Scan for the cell matching the given text and deliver its [X, Y] coordinate at center. 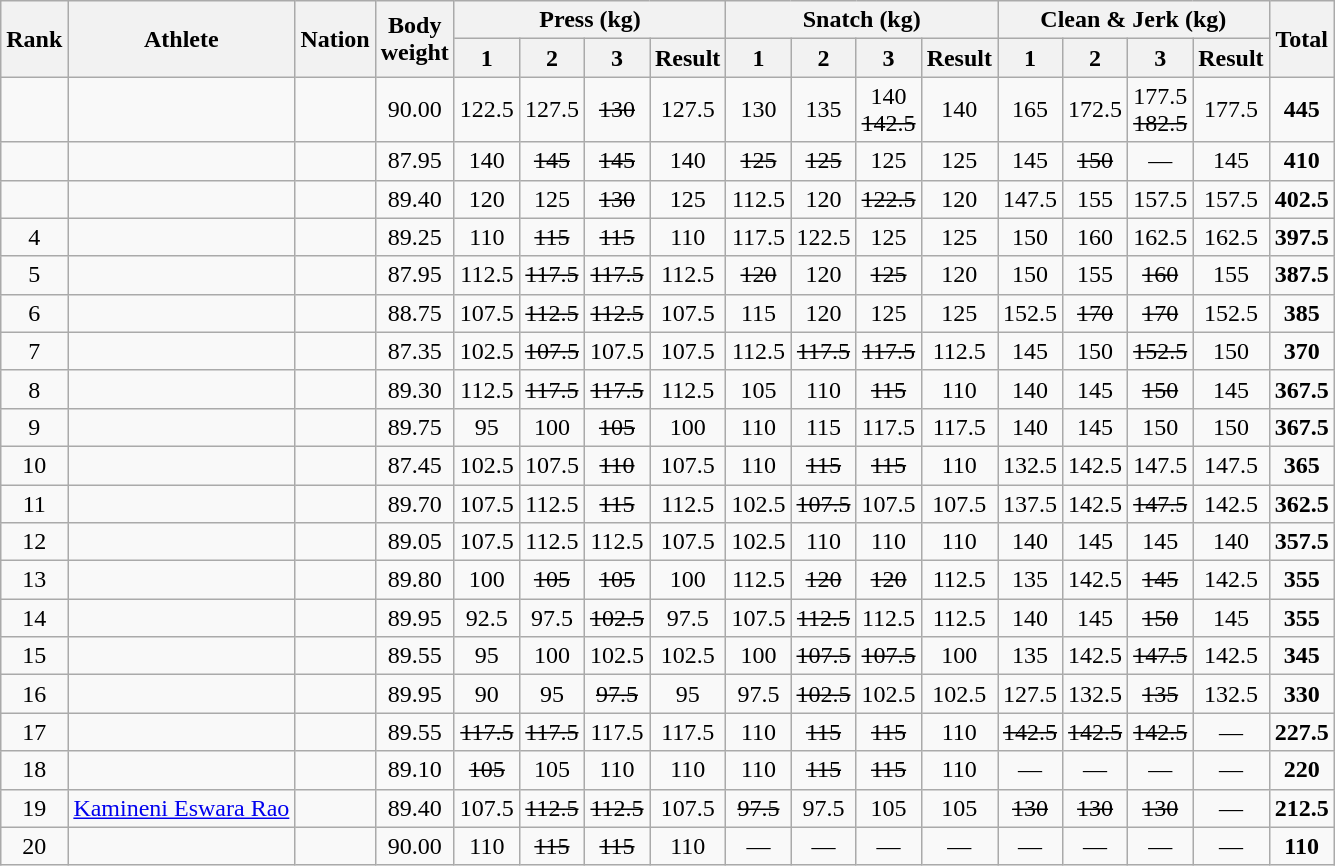
89.05 [414, 542]
89.80 [414, 580]
88.75 [414, 313]
212.5 [1302, 808]
Total [1302, 39]
89.70 [414, 503]
10 [34, 465]
370 [1302, 351]
18 [34, 770]
137.5 [1030, 503]
397.5 [1302, 237]
Rank [34, 39]
14 [34, 618]
Clean & Jerk (kg) [1134, 20]
Nation [335, 39]
87.35 [414, 351]
89.10 [414, 770]
177.5182.5 [1160, 110]
5 [34, 275]
Kamineni Eswara Rao [182, 808]
410 [1302, 161]
7 [34, 351]
16 [34, 694]
19 [34, 808]
17 [34, 732]
11 [34, 503]
Athlete [182, 39]
Bodyweight [414, 39]
4 [34, 237]
9 [34, 427]
345 [1302, 656]
89.25 [414, 237]
177.5 [1231, 110]
89.75 [414, 427]
87.45 [414, 465]
8 [34, 389]
330 [1302, 694]
15 [34, 656]
Snatch (kg) [862, 20]
12 [34, 542]
90 [486, 694]
20 [34, 846]
385 [1302, 313]
387.5 [1302, 275]
445 [1302, 110]
365 [1302, 465]
89.30 [414, 389]
220 [1302, 770]
172.5 [1096, 110]
140142.5 [888, 110]
165 [1030, 110]
402.5 [1302, 199]
362.5 [1302, 503]
227.5 [1302, 732]
357.5 [1302, 542]
Press (kg) [590, 20]
13 [34, 580]
6 [34, 313]
92.5 [486, 618]
